Return [x, y] of the center of cell containing provided text 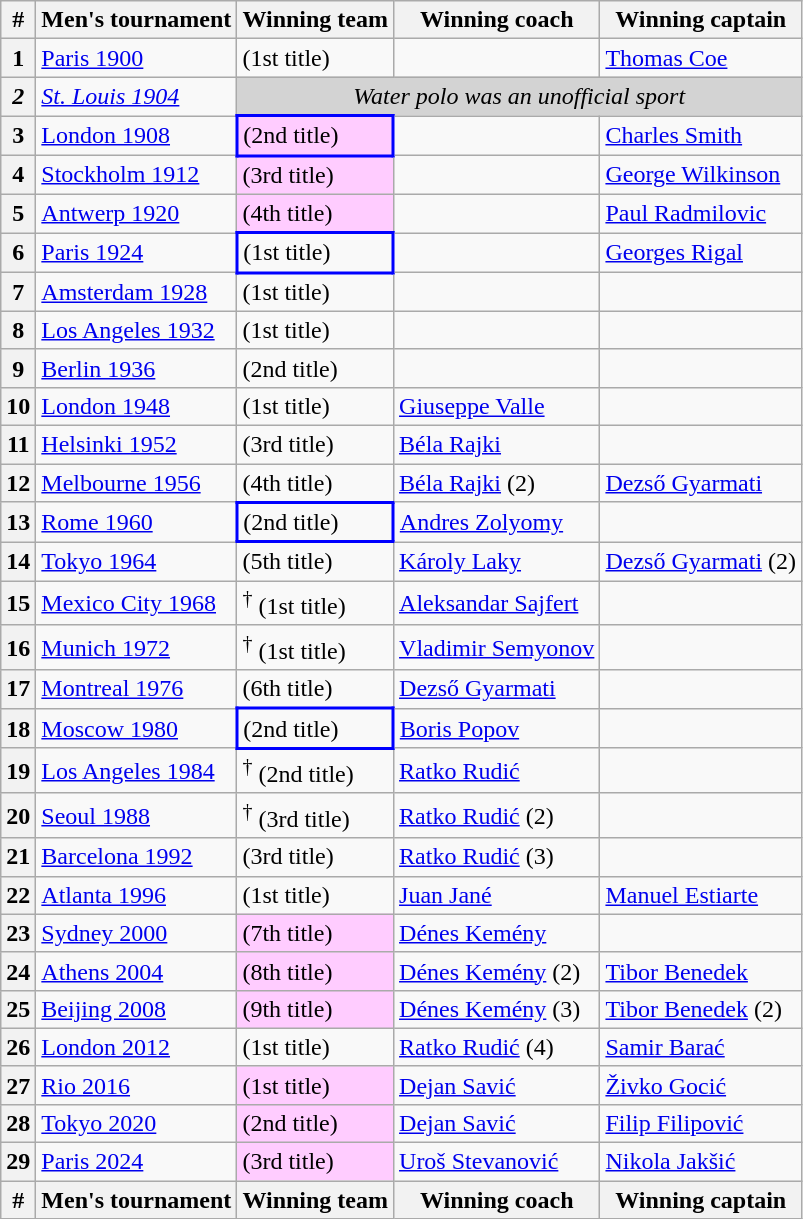
(7th title) [316, 933]
21 [18, 857]
5 [18, 214]
12 [18, 484]
9 [18, 368]
Seoul 1988 [136, 816]
7 [18, 292]
Tibor Benedek (2) [701, 1009]
8 [18, 330]
Tibor Benedek [701, 971]
Stockholm 1912 [136, 174]
Ratko Rudić (3) [497, 857]
(8th title) [316, 971]
Barcelona 1992 [136, 857]
Dénes Kemény [497, 933]
Atlanta 1996 [136, 895]
(5th title) [316, 562]
4 [18, 174]
Manuel Estiarte [701, 895]
10 [18, 406]
(6th title) [316, 690]
17 [18, 690]
Georges Rigal [701, 253]
Giuseppe Valle [497, 406]
London 2012 [136, 1047]
(9th title) [316, 1009]
St. Louis 1904 [136, 96]
Amsterdam 1928 [136, 292]
Thomas Coe [701, 58]
16 [18, 648]
London 1908 [136, 136]
London 1948 [136, 406]
Tokyo 1964 [136, 562]
Paris 1924 [136, 253]
Mexico City 1968 [136, 604]
20 [18, 816]
Béla Rajki (2) [497, 484]
Béla Rajki [497, 444]
Aleksandar Sajfert [497, 604]
Andres Zolyomy [497, 522]
2 [18, 96]
15 [18, 604]
3 [18, 136]
† (2nd title) [316, 770]
11 [18, 444]
Ratko Rudić [497, 770]
Paris 1900 [136, 58]
Dénes Kemény (2) [497, 971]
Samir Barać [701, 1047]
Montreal 1976 [136, 690]
29 [18, 1162]
Los Angeles 1984 [136, 770]
Károly Laky [497, 562]
26 [18, 1047]
Antwerp 1920 [136, 214]
† (3rd title) [316, 816]
Athens 2004 [136, 971]
19 [18, 770]
Rio 2016 [136, 1085]
Juan Jané [497, 895]
6 [18, 253]
Ratko Rudić (2) [497, 816]
Sydney 2000 [136, 933]
13 [18, 522]
Tokyo 2020 [136, 1123]
Los Angeles 1932 [136, 330]
George Wilkinson [701, 174]
Water polo was an unofficial sport [520, 96]
Rome 1960 [136, 522]
Helsinki 1952 [136, 444]
Vladimir Semyonov [497, 648]
Paris 2024 [136, 1162]
Ratko Rudić (4) [497, 1047]
1 [18, 58]
Paul Radmilovic [701, 214]
Boris Popov [497, 729]
14 [18, 562]
Filip Filipović [701, 1123]
Beijing 2008 [136, 1009]
23 [18, 933]
28 [18, 1123]
Dezső Gyarmati (2) [701, 562]
Moscow 1980 [136, 729]
27 [18, 1085]
Charles Smith [701, 136]
Berlin 1936 [136, 368]
22 [18, 895]
24 [18, 971]
18 [18, 729]
Munich 1972 [136, 648]
25 [18, 1009]
Melbourne 1956 [136, 484]
Živko Gocić [701, 1085]
Uroš Stevanović [497, 1162]
Nikola Jakšić [701, 1162]
Dénes Kemény (3) [497, 1009]
